From the cell containing the given text, extract its center point as [X, Y] coordinate. 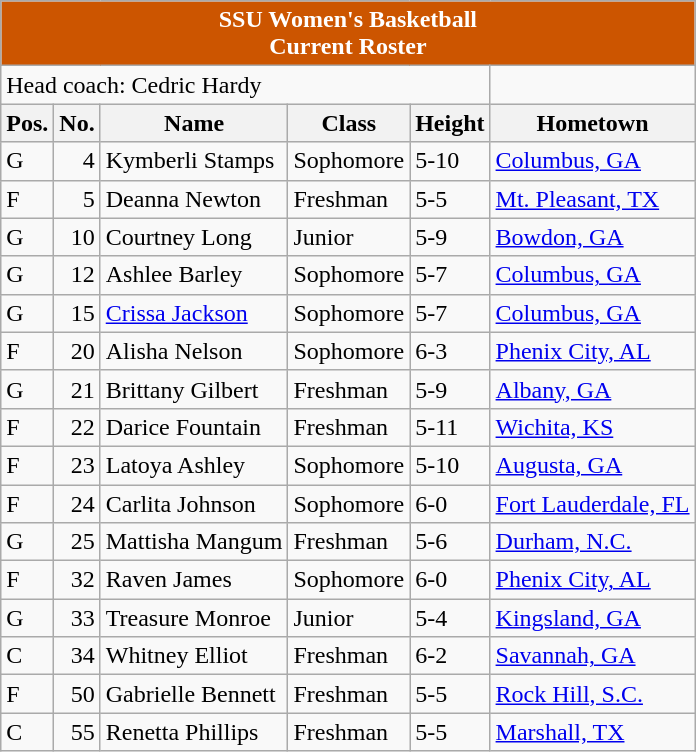
23 [77, 465]
Wichita, KS [592, 427]
21 [77, 389]
5-4 [450, 618]
32 [77, 580]
SSU Women's BasketballCurrent Roster [348, 34]
6-2 [450, 656]
15 [77, 313]
Hometown [592, 123]
4 [77, 161]
50 [77, 694]
5 [77, 199]
25 [77, 542]
No. [77, 123]
Mt. Pleasant, TX [592, 199]
Ashlee Barley [194, 275]
Kingsland, GA [592, 618]
Rock Hill, S.C. [592, 694]
Durham, N.C. [592, 542]
Crissa Jackson [194, 313]
Renetta Phillips [194, 732]
33 [77, 618]
34 [77, 656]
Mattisha Mangum [194, 542]
6-3 [450, 351]
Augusta, GA [592, 465]
Whitney Elliot [194, 656]
5-6 [450, 542]
Carlita Johnson [194, 503]
Class [349, 123]
Alisha Nelson [194, 351]
Courtney Long [194, 237]
Albany, GA [592, 389]
Bowdon, GA [592, 237]
5-11 [450, 427]
Height [450, 123]
Darice Fountain [194, 427]
10 [77, 237]
Deanna Newton [194, 199]
Treasure Monroe [194, 618]
20 [77, 351]
12 [77, 275]
Name [194, 123]
Kymberli Stamps [194, 161]
55 [77, 732]
Marshall, TX [592, 732]
Fort Lauderdale, FL [592, 503]
Gabrielle Bennett [194, 694]
Brittany Gilbert [194, 389]
Raven James [194, 580]
22 [77, 427]
Latoya Ashley [194, 465]
24 [77, 503]
Pos. [28, 123]
Savannah, GA [592, 656]
Head coach: Cedric Hardy [246, 85]
